Return [x, y] of the center of cell containing provided text 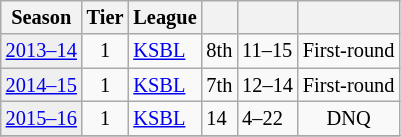
14 [220, 118]
Tier [106, 17]
11–15 [268, 51]
DNQ [348, 118]
4–22 [268, 118]
7th [220, 85]
12–14 [268, 85]
2014–15 [42, 85]
League [164, 17]
2015–16 [42, 118]
8th [220, 51]
Season [42, 17]
2013–14 [42, 51]
